Return [X, Y] of the center of cell containing provided text 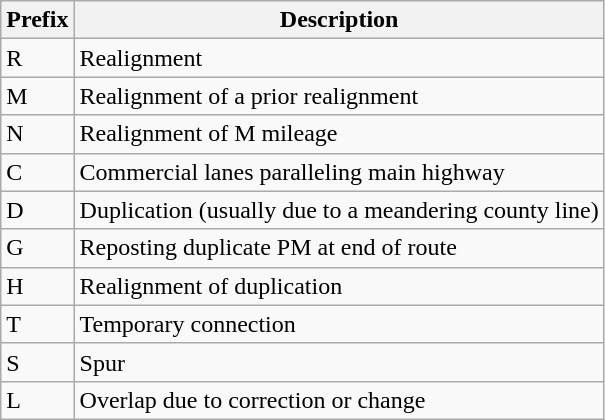
C [38, 172]
Temporary connection [339, 324]
H [38, 286]
S [38, 362]
Duplication (usually due to a meandering county line) [339, 210]
Overlap due to correction or change [339, 400]
Description [339, 20]
G [38, 248]
T [38, 324]
D [38, 210]
R [38, 58]
Spur [339, 362]
Realignment of a prior realignment [339, 96]
Realignment [339, 58]
L [38, 400]
M [38, 96]
Prefix [38, 20]
Realignment of M mileage [339, 134]
N [38, 134]
Reposting duplicate PM at end of route [339, 248]
Commercial lanes paralleling main highway [339, 172]
Realignment of duplication [339, 286]
